Determine the (X, Y) coordinate at the center of the cell enclosing the given text.  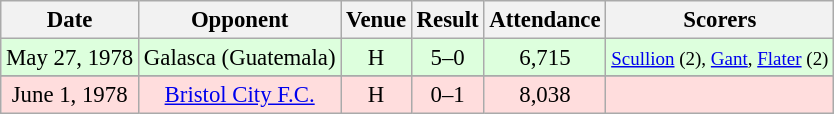
Result (448, 20)
5–0 (448, 58)
Bristol City F.C. (240, 95)
Scorers (720, 20)
Scullion (2), Gant, Flater (2) (720, 58)
Attendance (545, 20)
June 1, 1978 (70, 95)
Opponent (240, 20)
Date (70, 20)
May 27, 1978 (70, 58)
Venue (376, 20)
Galasca (Guatemala) (240, 58)
0–1 (448, 95)
8,038 (545, 95)
6,715 (545, 58)
